Scan for the cell matching the given text and deliver its (x, y) coordinate at center. 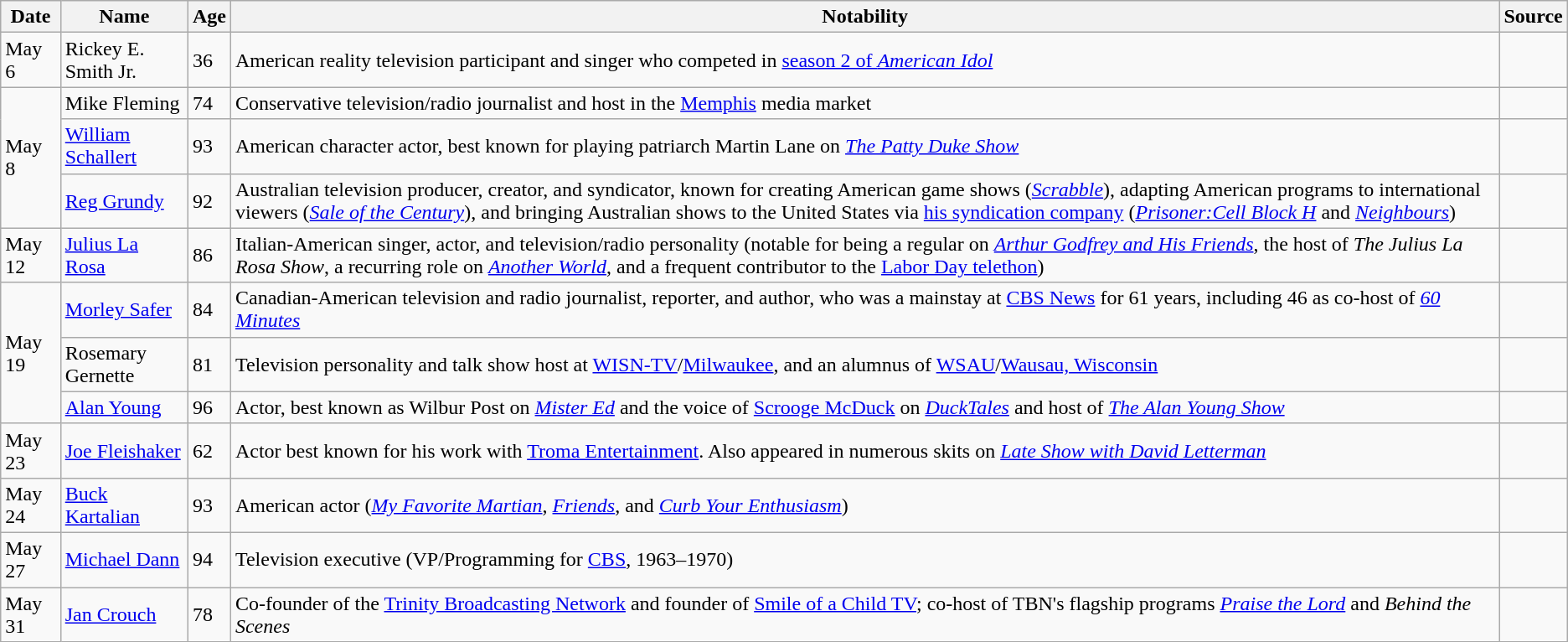
Buck Kartalian (124, 505)
May 8 (30, 158)
Rosemary Gernette (124, 364)
Mike Fleming (124, 103)
American reality television participant and singer who competed in season 2 of American Idol (864, 60)
Michael Dann (124, 560)
81 (209, 364)
May 23 (30, 451)
Name (124, 17)
92 (209, 201)
Julius La Rosa (124, 255)
May 19 (30, 353)
36 (209, 60)
62 (209, 451)
Conservative television/radio journalist and host in the Memphis media market (864, 103)
86 (209, 255)
Source (1533, 17)
May 24 (30, 505)
Rickey E. Smith Jr. (124, 60)
William Schallert (124, 146)
May 31 (30, 614)
Date (30, 17)
Reg Grundy (124, 201)
74 (209, 103)
84 (209, 310)
Joe Fleishaker (124, 451)
Morley Safer (124, 310)
96 (209, 407)
78 (209, 614)
Notability (864, 17)
Actor best known for his work with Troma Entertainment. Also appeared in numerous skits on Late Show with David Letterman (864, 451)
American actor (My Favorite Martian, Friends, and Curb Your Enthusiasm) (864, 505)
Jan Crouch (124, 614)
American character actor, best known for playing patriarch Martin Lane on The Patty Duke Show (864, 146)
May 27 (30, 560)
Actor, best known as Wilbur Post on Mister Ed and the voice of Scrooge McDuck on DuckTales and host of The Alan Young Show (864, 407)
94 (209, 560)
Television personality and talk show host at WISN-TV/Milwaukee, and an alumnus of WSAU/Wausau, Wisconsin (864, 364)
Television executive (VP/Programming for CBS, 1963–1970) (864, 560)
May 12 (30, 255)
May 6 (30, 60)
Age (209, 17)
Alan Young (124, 407)
